Return [x, y] of the center of cell containing provided text 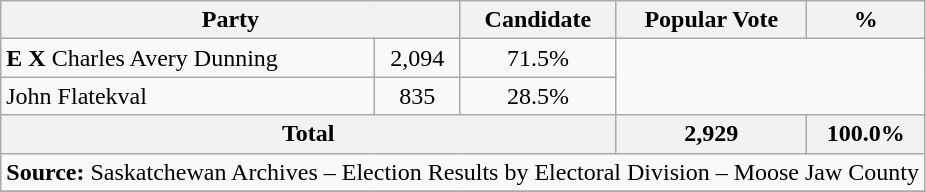
71.5% [538, 58]
John Flatekval [188, 96]
% [866, 20]
Party [230, 20]
2,929 [712, 134]
Candidate [538, 20]
2,094 [417, 58]
835 [417, 96]
Source: Saskatchewan Archives – Election Results by Electoral Division – Moose Jaw County [463, 172]
Total [308, 134]
Popular Vote [712, 20]
100.0% [866, 134]
28.5% [538, 96]
E X Charles Avery Dunning [188, 58]
